Locate the cell with the specified text and output its (X, Y) center coordinate. 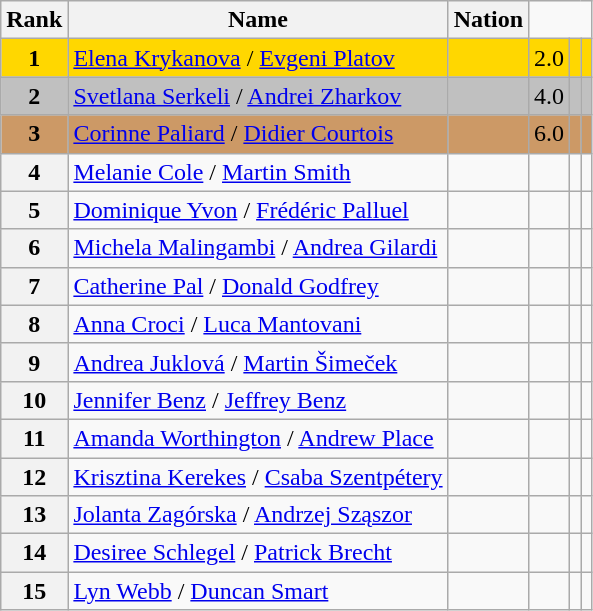
Nation (488, 20)
8 (34, 324)
12 (34, 477)
15 (34, 591)
Jennifer Benz / Jeffrey Benz (258, 400)
2 (34, 96)
10 (34, 400)
Amanda Worthington / Andrew Place (258, 438)
1 (34, 58)
Melanie Cole / Martin Smith (258, 172)
5 (34, 210)
Catherine Pal / Donald Godfrey (258, 286)
4 (34, 172)
Svetlana Serkeli / Andrei Zharkov (258, 96)
6.0 (550, 134)
7 (34, 286)
2.0 (550, 58)
Elena Krykanova / Evgeni Platov (258, 58)
Lyn Webb / Duncan Smart (258, 591)
4.0 (550, 96)
13 (34, 515)
Krisztina Kerekes / Csaba Szentpétery (258, 477)
Rank (34, 20)
6 (34, 248)
Dominique Yvon / Frédéric Palluel (258, 210)
Desiree Schlegel / Patrick Brecht (258, 553)
Jolanta Zagórska / Andrzej Sząszor (258, 515)
Name (258, 20)
3 (34, 134)
14 (34, 553)
Corinne Paliard / Didier Courtois (258, 134)
Andrea Juklová / Martin Šimeček (258, 362)
Anna Croci / Luca Mantovani (258, 324)
Michela Malingambi / Andrea Gilardi (258, 248)
11 (34, 438)
9 (34, 362)
